Detect which cell encompasses the target text, then output its (X, Y) center coordinate. 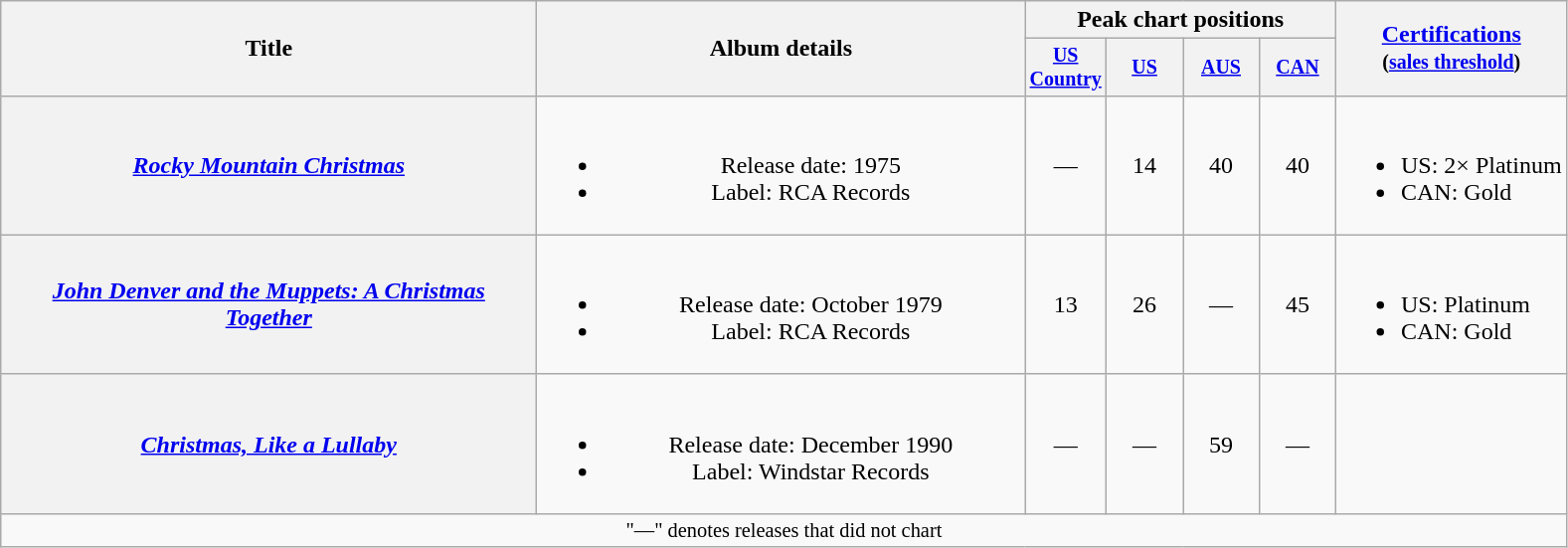
14 (1145, 165)
US (1145, 68)
26 (1145, 304)
US: 2× PlatinumCAN: Gold (1452, 165)
Album details (782, 49)
Christmas, Like a Lullaby (268, 444)
13 (1066, 304)
Certifications(sales threshold) (1452, 49)
John Denver and the Muppets: A Christmas Together (268, 304)
US: PlatinumCAN: Gold (1452, 304)
45 (1297, 304)
Release date: October 1979Label: RCA Records (782, 304)
US Country (1066, 68)
CAN (1297, 68)
Release date: 1975Label: RCA Records (782, 165)
Release date: December 1990Label: Windstar Records (782, 444)
59 (1221, 444)
Rocky Mountain Christmas (268, 165)
Peak chart positions (1181, 20)
"—" denotes releases that did not chart (784, 530)
AUS (1221, 68)
Title (268, 49)
